Detect which cell encompasses the target text, then output its [x, y] center coordinate. 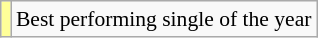
Best performing single of the year [164, 19]
